Provide the [x, y] coordinate of the cell's center where the given text is located.  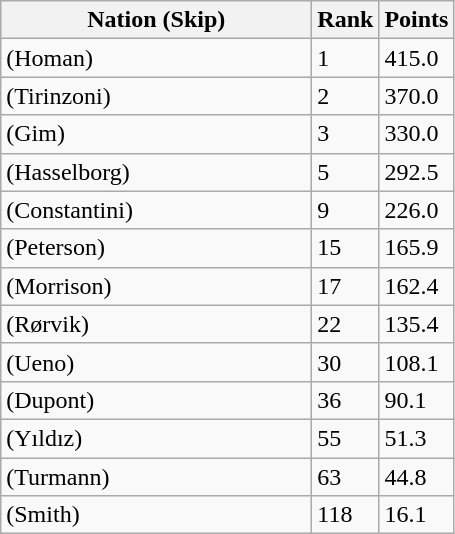
370.0 [416, 96]
(Homan) [156, 58]
(Peterson) [156, 248]
330.0 [416, 134]
118 [346, 515]
(Smith) [156, 515]
2 [346, 96]
(Hasselborg) [156, 172]
135.4 [416, 324]
55 [346, 438]
90.1 [416, 400]
15 [346, 248]
(Turmann) [156, 477]
(Constantini) [156, 210]
17 [346, 286]
108.1 [416, 362]
51.3 [416, 438]
(Rørvik) [156, 324]
Rank [346, 20]
Points [416, 20]
(Ueno) [156, 362]
226.0 [416, 210]
292.5 [416, 172]
415.0 [416, 58]
16.1 [416, 515]
1 [346, 58]
(Dupont) [156, 400]
36 [346, 400]
162.4 [416, 286]
(Morrison) [156, 286]
(Gim) [156, 134]
22 [346, 324]
(Yıldız) [156, 438]
5 [346, 172]
165.9 [416, 248]
3 [346, 134]
Nation (Skip) [156, 20]
63 [346, 477]
44.8 [416, 477]
(Tirinzoni) [156, 96]
9 [346, 210]
30 [346, 362]
